Provide the (x, y) coordinate of the cell's center where the given text is located.  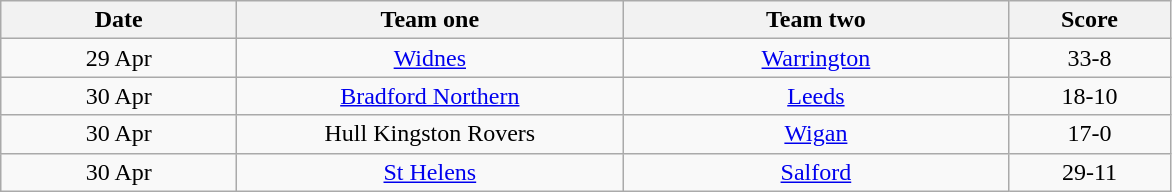
33-8 (1090, 58)
Team one (430, 20)
St Helens (430, 172)
Bradford Northern (430, 96)
Team two (816, 20)
Date (119, 20)
29 Apr (119, 58)
Widnes (430, 58)
29-11 (1090, 172)
Leeds (816, 96)
Salford (816, 172)
Wigan (816, 134)
17-0 (1090, 134)
Warrington (816, 58)
18-10 (1090, 96)
Score (1090, 20)
Hull Kingston Rovers (430, 134)
